Locate the cell with the specified text and output its (X, Y) center coordinate. 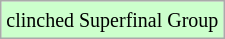
clinched Superfinal Group (112, 20)
